Pinpoint the cell where the given text exists, returning its [x, y] midpoint coordinate. 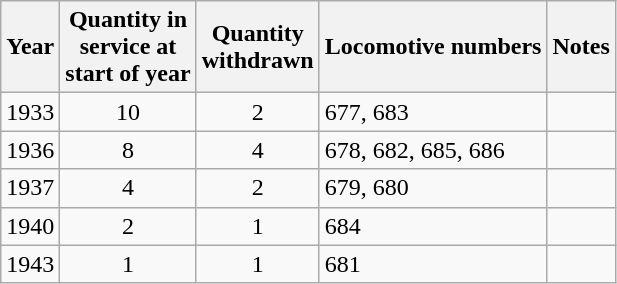
Notes [581, 47]
Year [30, 47]
681 [433, 264]
684 [433, 226]
1943 [30, 264]
8 [128, 150]
1940 [30, 226]
Quantitywithdrawn [258, 47]
Locomotive numbers [433, 47]
1933 [30, 112]
1936 [30, 150]
Quantity inservice atstart of year [128, 47]
678, 682, 685, 686 [433, 150]
679, 680 [433, 188]
1937 [30, 188]
677, 683 [433, 112]
10 [128, 112]
